Return [X, Y] of the center of cell containing provided text 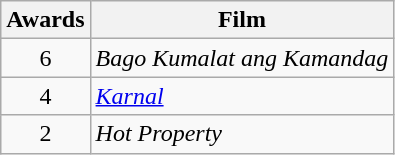
Film [242, 20]
2 [46, 134]
Karnal [242, 96]
4 [46, 96]
6 [46, 58]
Bago Kumalat ang Kamandag [242, 58]
Awards [46, 20]
Hot Property [242, 134]
